Provide the (x, y) coordinate of the cell's center where the given text is located.  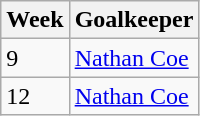
9 (35, 58)
Week (35, 20)
Goalkeeper (134, 20)
12 (35, 96)
